From the cell containing the given text, extract its center point as (x, y) coordinate. 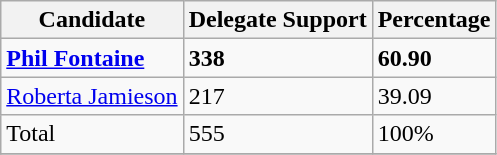
Phil Fontaine (92, 58)
338 (278, 58)
100% (434, 134)
Percentage (434, 20)
60.90 (434, 58)
Candidate (92, 20)
Roberta Jamieson (92, 96)
Total (92, 134)
217 (278, 96)
39.09 (434, 96)
555 (278, 134)
Delegate Support (278, 20)
